Detect which cell encompasses the target text, then output its [X, Y] center coordinate. 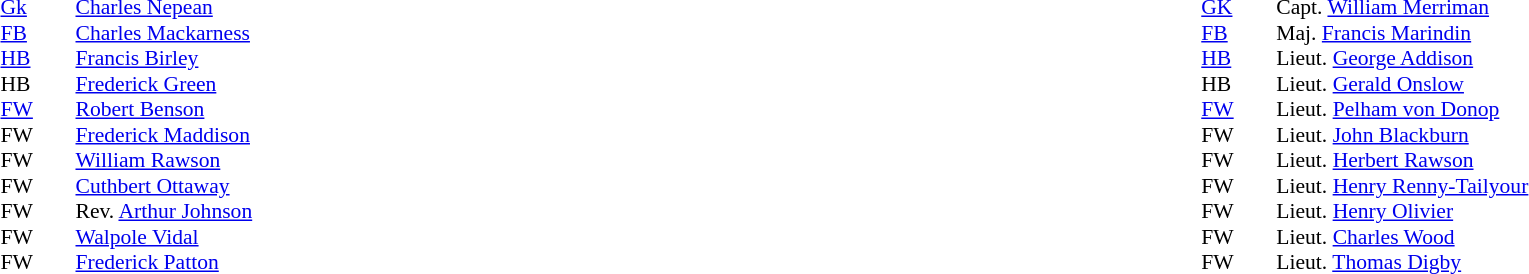
Lieut. Henry Olivier [1402, 211]
William Rawson [164, 161]
Maj. Francis Marindin [1402, 33]
Cuthbert Ottaway [164, 186]
Lieut. Pelham von Donop [1402, 109]
Francis Birley [164, 59]
Robert Benson [164, 109]
Charles Mackarness [164, 33]
Frederick Maddison [164, 135]
Lieut. Herbert Rawson [1402, 161]
Lieut. John Blackburn [1402, 135]
Rev. Arthur Johnson [164, 211]
Lieut. Henry Renny-Tailyour [1402, 186]
Walpole Vidal [164, 237]
Frederick Green [164, 84]
Lieut. Gerald Onslow [1402, 84]
Lieut. Charles Wood [1402, 237]
Lieut. George Addison [1402, 59]
